Find where the given text appears and provide that cell's center as (X, Y) coordinate. 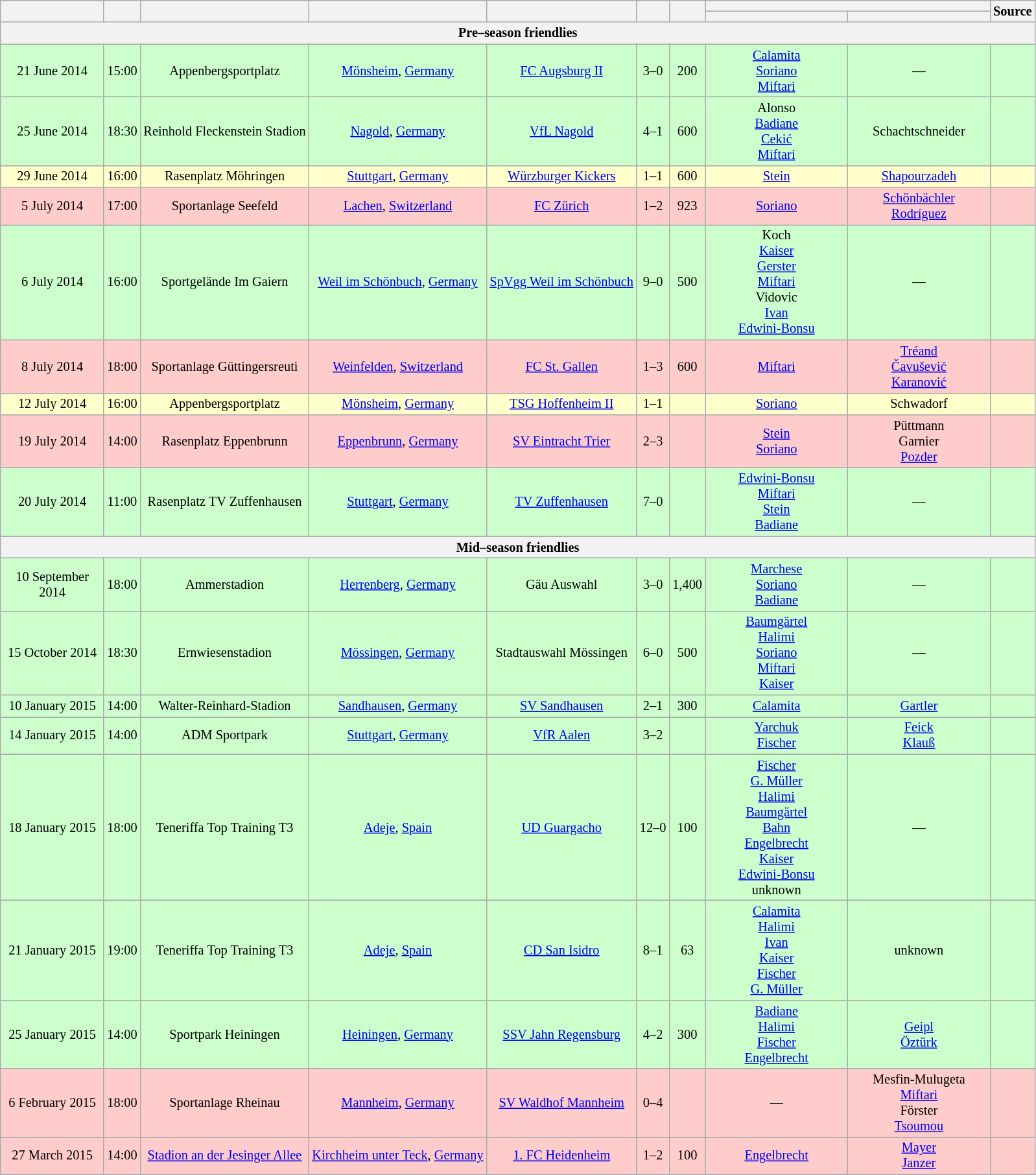
FC Zürich (561, 206)
Pre–season friendlies (518, 33)
19 July 2014 (53, 441)
Mesfin-Mulugeta Miftari Förster Tsoumou (919, 1103)
FC St. Gallen (561, 366)
Schachtschneider (919, 131)
11:00 (122, 502)
Schwadorf (919, 404)
Mössingen, Germany (398, 653)
Feick Klauß (919, 735)
Püttmann Garnier Pozder (919, 441)
SpVgg Weil im Schönbuch (561, 282)
3–2 (653, 735)
6 February 2015 (53, 1103)
Stein (777, 176)
Rasenplatz TV Zuffenhausen (225, 502)
Fischer G. Müller Halimi Baumgärtel Bahn Engelbrecht Kaiser Edwini-Bonsu unknown (777, 827)
Gartler (919, 706)
9–0 (653, 282)
6–0 (653, 653)
UD Guargacho (561, 827)
10 September 2014 (53, 584)
TV Zuffenhausen (561, 502)
Lachen, Switzerland (398, 206)
Yarchuk Fischer (777, 735)
Mayer Janzer (919, 1156)
SV Sandhausen (561, 706)
Geipl Öztürk (919, 1034)
6 July 2014 (53, 282)
19:00 (122, 950)
VfR Aalen (561, 735)
Heiningen, Germany (398, 1034)
Stadion an der Jesinger Allee (225, 1156)
2–3 (653, 441)
21 June 2014 (53, 71)
Engelbrecht (777, 1156)
Schönbächler Rodríguez (919, 206)
Tréand Čavušević Karanović (919, 366)
Würzburger Kickers (561, 176)
Miftari (777, 366)
Kirchheim unter Teck, Germany (398, 1156)
Nagold, Germany (398, 131)
Baumgärtel Halimi Soriano Miftari Kaiser (777, 653)
Sportanlage Rheinau (225, 1103)
Ammerstadion (225, 584)
8–1 (653, 950)
Rasenplatz Möhringen (225, 176)
63 (687, 950)
27 March 2015 (53, 1156)
Sportgelände Im Gaiern (225, 282)
8 July 2014 (53, 366)
ADM Sportpark (225, 735)
Weinfelden, Switzerland (398, 366)
21 January 2015 (53, 950)
Koch Kaiser Gerster Miftari Vidovic Ivan Edwini-Bonsu (777, 282)
Gäu Auswahl (561, 584)
29 June 2014 (53, 176)
923 (687, 206)
Sandhausen, Germany (398, 706)
CD San Isidro (561, 950)
14 January 2015 (53, 735)
15 October 2014 (53, 653)
20 July 2014 (53, 502)
Marchese Soriano Badiane (777, 584)
Sportanlage Güttingersreuti (225, 366)
unknown (919, 950)
Source (1013, 11)
17:00 (122, 206)
Calamita (777, 706)
18 January 2015 (53, 827)
Stein Soriano (777, 441)
25 January 2015 (53, 1034)
Weil im Schönbuch, Germany (398, 282)
SSV Jahn Regensburg (561, 1034)
Eppenbrunn, Germany (398, 441)
12–0 (653, 827)
Rasenplatz Eppenbrunn (225, 441)
SV Eintracht Trier (561, 441)
25 June 2014 (53, 131)
2–1 (653, 706)
Walter-Reinhard-Stadion (225, 706)
SV Waldhof Mannheim (561, 1103)
4–1 (653, 131)
VfL Nagold (561, 131)
15:00 (122, 71)
4–2 (653, 1034)
Alonso Badiane Cekić Miftari (777, 131)
Sportanlage Seefeld (225, 206)
Stadtauswahl Mössingen (561, 653)
Reinhold Fleckenstein Stadion (225, 131)
Mannheim, Germany (398, 1103)
1. FC Heidenheim (561, 1156)
Shapourzadeh (919, 176)
Sportpark Heiningen (225, 1034)
TSG Hoffenheim II (561, 404)
Edwini-Bonsu Miftari Stein Badiane (777, 502)
1–3 (653, 366)
12 July 2014 (53, 404)
Calamita Soriano Miftari (777, 71)
200 (687, 71)
Badiane Halimi Fischer Engelbrecht (777, 1034)
10 January 2015 (53, 706)
1,400 (687, 584)
Calamita Halimi Ivan Kaiser Fischer G. Müller (777, 950)
Ernwiesenstadion (225, 653)
0–4 (653, 1103)
FC Augsburg II (561, 71)
Mid–season friendlies (518, 547)
5 July 2014 (53, 206)
7–0 (653, 502)
Herrenberg, Germany (398, 584)
